Identify which cell holds the provided text, then report its [X, Y] central coordinate. 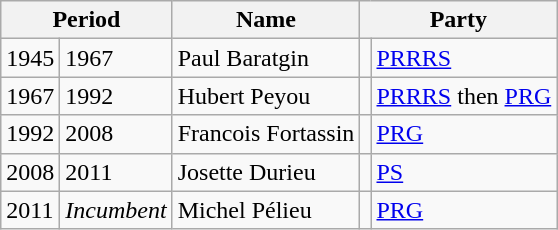
Michel Pélieu [266, 210]
Name [266, 20]
Paul Baratgin [266, 58]
PS [464, 172]
Hubert Peyou [266, 96]
Josette Durieu [266, 172]
Period [86, 20]
Party [458, 20]
Incumbent [116, 210]
Francois Fortassin [266, 134]
PRRRS [464, 58]
PRRRS then PRG [464, 96]
1945 [30, 58]
